Determine the (x, y) coordinate at the center of the cell enclosing the given text.  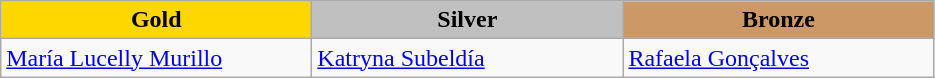
Rafaela Gonçalves (778, 58)
Gold (156, 20)
Bronze (778, 20)
Silver (468, 20)
María Lucelly Murillo (156, 58)
Katryna Subeldía (468, 58)
